Identify which cell holds the provided text, then report its (x, y) central coordinate. 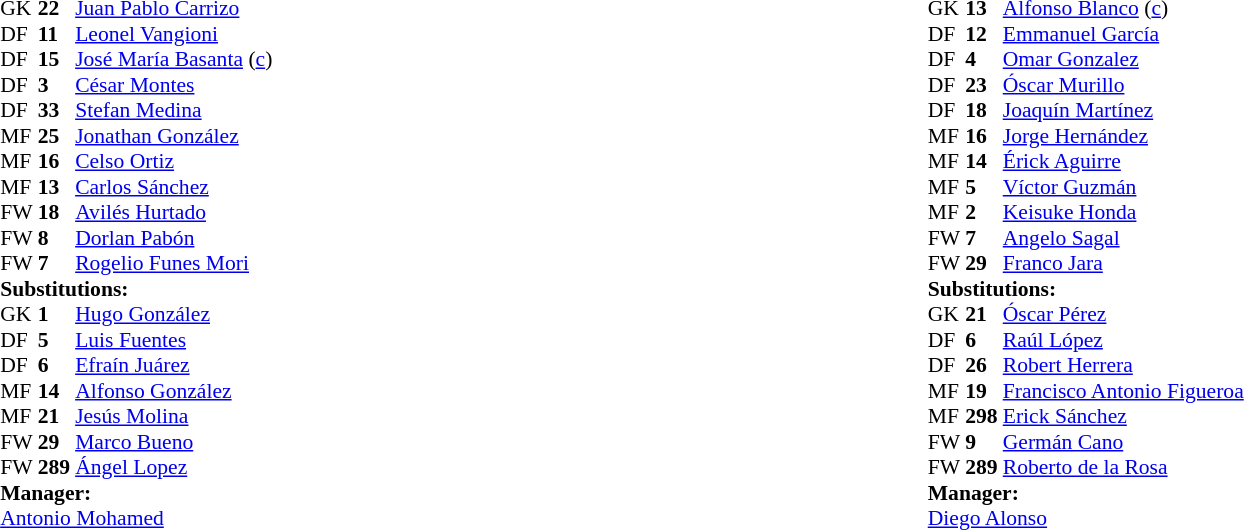
Erick Sánchez (1124, 417)
Dorlan Pabón (174, 238)
Efraín Juárez (174, 365)
11 (57, 34)
Franco Jara (1124, 263)
Víctor Guzmán (1124, 187)
Leonel Vangioni (174, 34)
Jonathan González (174, 136)
Jesús Molina (174, 417)
Hugo González (174, 315)
Roberto de la Rosa (1124, 467)
Érick Aguirre (1124, 161)
Emmanuel García (1124, 34)
23 (984, 85)
25 (57, 136)
Luis Fuentes (174, 340)
Jorge Hernández (1124, 136)
Rogelio Funes Mori (174, 263)
26 (984, 365)
3 (57, 85)
Francisco Antonio Figueroa (1124, 391)
33 (57, 111)
Stefan Medina (174, 111)
Angelo Sagal (1124, 238)
Robert Herrera (1124, 365)
Ángel Lopez (174, 467)
Celso Ortiz (174, 161)
298 (984, 417)
César Montes (174, 85)
9 (984, 442)
13 (57, 187)
19 (984, 391)
12 (984, 34)
Alfonso González (174, 391)
Carlos Sánchez (174, 187)
Joaquín Martínez (1124, 111)
8 (57, 238)
2 (984, 213)
15 (57, 59)
Keisuke Honda (1124, 213)
José María Basanta (c) (174, 59)
Avilés Hurtado (174, 213)
4 (984, 59)
Óscar Pérez (1124, 315)
Omar Gonzalez (1124, 59)
Marco Bueno (174, 442)
Germán Cano (1124, 442)
1 (57, 315)
Raúl López (1124, 340)
Óscar Murillo (1124, 85)
